Search for the cell housing the specified text and yield its (X, Y) center coordinate. 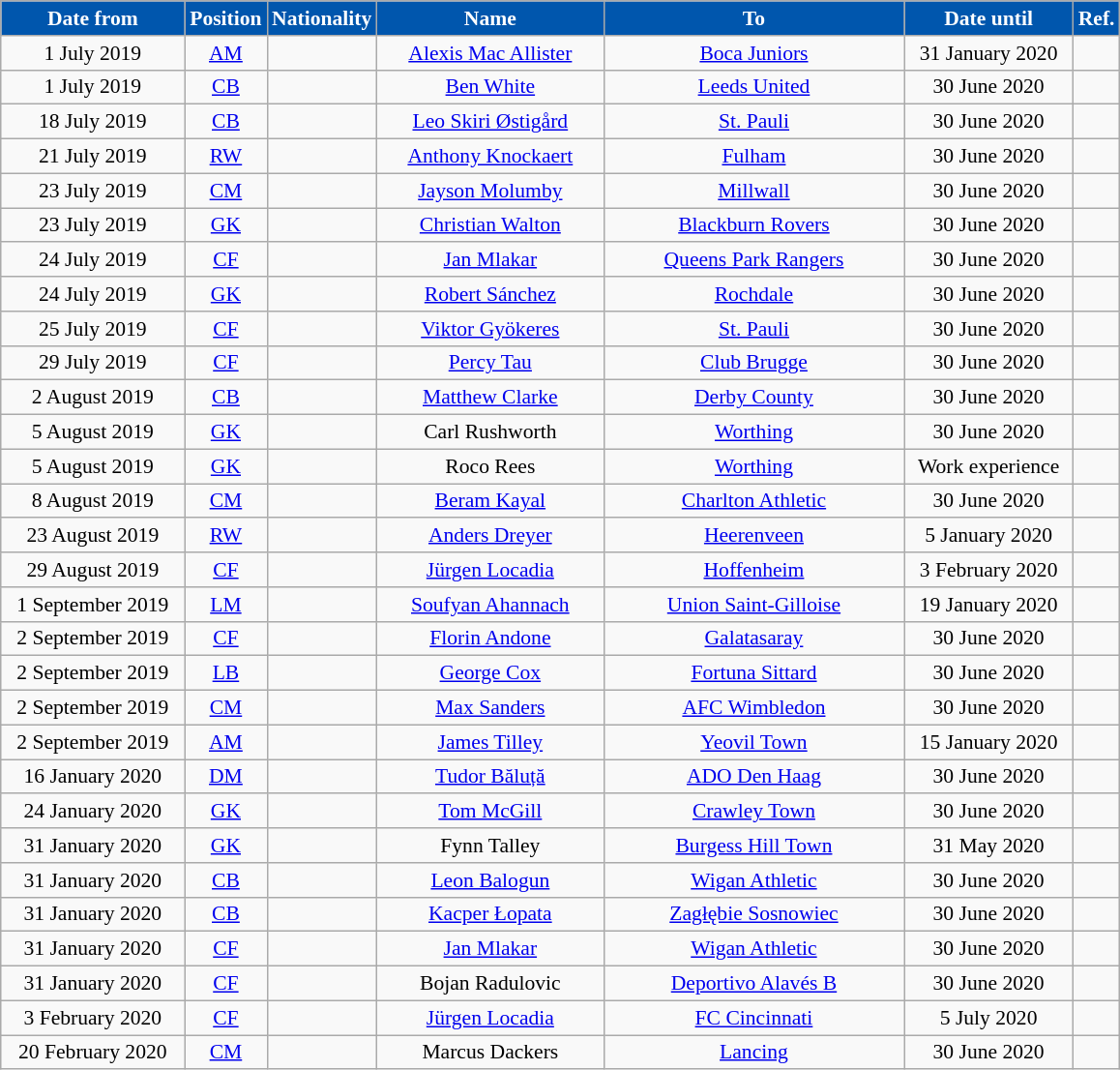
Anthony Knockaert (489, 157)
Florin Andone (489, 639)
FC Cincinnati (753, 1018)
15 January 2020 (988, 742)
1 September 2019 (93, 605)
21 July 2019 (93, 157)
ADO Den Haag (753, 777)
Bojan Radulovic (489, 984)
AFC Wimbledon (753, 708)
Hoffenheim (753, 570)
LB (226, 673)
DM (226, 777)
Millwall (753, 191)
Position (226, 18)
George Cox (489, 673)
Nationality (321, 18)
Kacper Łopata (489, 914)
23 August 2019 (93, 536)
Union Saint-Gilloise (753, 605)
Charlton Athletic (753, 501)
Name (489, 18)
8 August 2019 (93, 501)
24 January 2020 (93, 812)
Alexis Mac Allister (489, 53)
Burgess Hill Town (753, 846)
31 May 2020 (988, 846)
Carl Rushworth (489, 432)
Matthew Clarke (489, 398)
5 January 2020 (988, 536)
Ben White (489, 87)
18 July 2019 (93, 122)
Work experience (988, 466)
Deportivo Alavés B (753, 984)
Rochdale (753, 294)
Christian Walton (489, 225)
Percy Tau (489, 363)
Boca Juniors (753, 53)
Zagłębie Sosnowiec (753, 914)
29 July 2019 (93, 363)
5 July 2020 (988, 1018)
Tom McGill (489, 812)
25 July 2019 (93, 329)
Leo Skiri Østigård (489, 122)
Derby County (753, 398)
Lancing (753, 1053)
Fulham (753, 157)
LM (226, 605)
Max Sanders (489, 708)
Beram Kayal (489, 501)
29 August 2019 (93, 570)
Date until (988, 18)
Tudor Băluță (489, 777)
Leeds United (753, 87)
Jayson Molumby (489, 191)
Blackburn Rovers (753, 225)
Crawley Town (753, 812)
Leon Balogun (489, 880)
Viktor Gyökeres (489, 329)
Marcus Dackers (489, 1053)
Fortuna Sittard (753, 673)
Anders Dreyer (489, 536)
Club Brugge (753, 363)
Soufyan Ahannach (489, 605)
Heerenveen (753, 536)
Galatasaray (753, 639)
20 February 2020 (93, 1053)
16 January 2020 (93, 777)
Yeovil Town (753, 742)
Date from (93, 18)
To (753, 18)
19 January 2020 (988, 605)
Fynn Talley (489, 846)
2 August 2019 (93, 398)
Ref. (1097, 18)
Roco Rees (489, 466)
James Tilley (489, 742)
Queens Park Rangers (753, 260)
Robert Sánchez (489, 294)
